Return (x, y) of the center of cell containing provided text 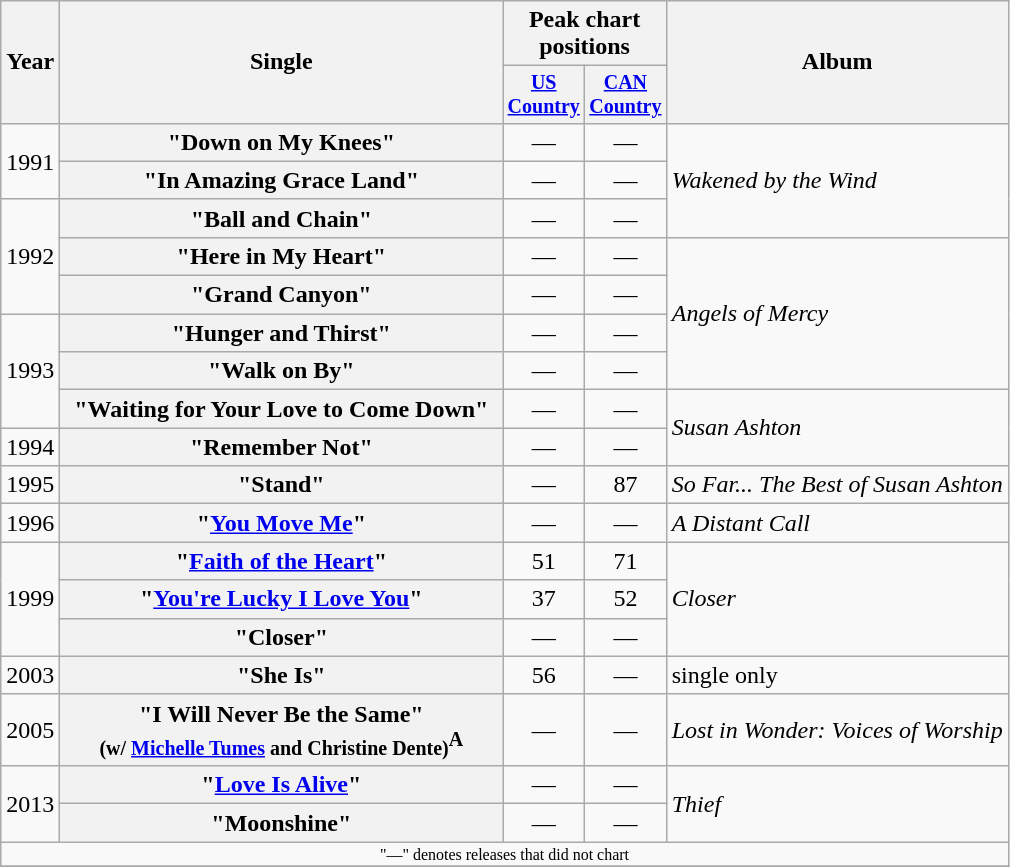
Susan Ashton (837, 428)
51 (544, 561)
So Far... The Best of Susan Ashton (837, 485)
"Hunger and Thirst" (282, 333)
"—" denotes releases that did not chart (504, 854)
CAN Country (626, 94)
Angels of Mercy (837, 313)
"Love Is Alive" (282, 785)
56 (544, 675)
1994 (30, 447)
single only (837, 675)
"Ball and Chain" (282, 218)
Closer (837, 599)
"Moonshine" (282, 823)
"Waiting for Your Love to Come Down" (282, 409)
A Distant Call (837, 523)
71 (626, 561)
Thief (837, 804)
"Here in My Heart" (282, 256)
2005 (30, 730)
Year (30, 62)
1995 (30, 485)
"Walk on By" (282, 371)
Peak chartpositions (584, 34)
US Country (544, 94)
"You Move Me" (282, 523)
"Grand Canyon" (282, 295)
Album (837, 62)
1991 (30, 161)
"I Will Never Be the Same" (w/ Michelle Tumes and Christine Dente)A (282, 730)
"You're Lucky I Love You" (282, 599)
1996 (30, 523)
37 (544, 599)
Lost in Wonder: Voices of Worship (837, 730)
"Closer" (282, 637)
"Down on My Knees" (282, 142)
87 (626, 485)
"Faith of the Heart" (282, 561)
Single (282, 62)
52 (626, 599)
Wakened by the Wind (837, 180)
2003 (30, 675)
"Remember Not" (282, 447)
"In Amazing Grace Land" (282, 180)
1999 (30, 599)
1992 (30, 256)
1993 (30, 371)
2013 (30, 804)
"Stand" (282, 485)
"She Is" (282, 675)
